Scan for the cell matching the given text and deliver its [X, Y] coordinate at center. 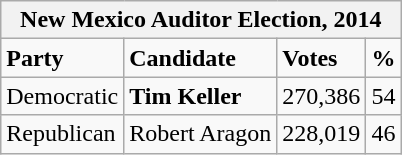
Robert Aragon [200, 134]
46 [384, 134]
New Mexico Auditor Election, 2014 [201, 20]
270,386 [322, 96]
54 [384, 96]
Candidate [200, 58]
Democratic [62, 96]
Tim Keller [200, 96]
228,019 [322, 134]
% [384, 58]
Votes [322, 58]
Party [62, 58]
Republican [62, 134]
